Return [x, y] of the center of cell containing provided text 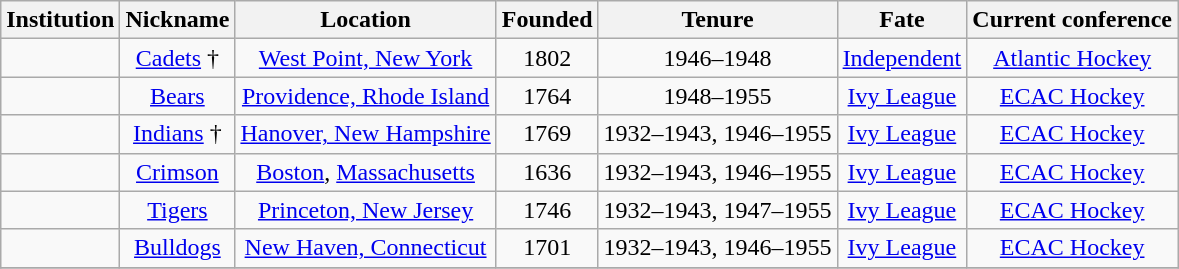
Tigers [178, 210]
Institution [60, 20]
Princeton, New Jersey [366, 210]
West Point, New York [366, 58]
1746 [547, 210]
1769 [547, 134]
Bulldogs [178, 248]
Indians † [178, 134]
1946–1948 [718, 58]
1948–1955 [718, 96]
Tenure [718, 20]
Current conference [1072, 20]
Boston, Massachusetts [366, 172]
Founded [547, 20]
Fate [902, 20]
1636 [547, 172]
1802 [547, 58]
1932–1943, 1947–1955 [718, 210]
Atlantic Hockey [1072, 58]
New Haven, Connecticut [366, 248]
Independent [902, 58]
Crimson [178, 172]
Location [366, 20]
Nickname [178, 20]
1701 [547, 248]
Bears [178, 96]
Providence, Rhode Island [366, 96]
Cadets † [178, 58]
1764 [547, 96]
Hanover, New Hampshire [366, 134]
